Search for the cell housing the specified text and yield its (x, y) center coordinate. 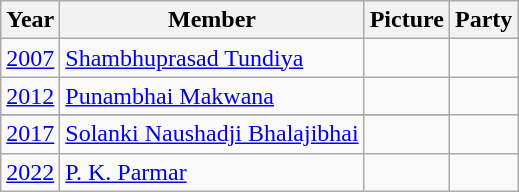
2007 (30, 58)
Punambhai Makwana (212, 96)
Party (483, 20)
Picture (406, 20)
Shambhuprasad Tundiya (212, 58)
Year (30, 20)
2022 (30, 172)
Solanki Naushadji Bhalajibhai (212, 134)
2012 (30, 96)
P. K. Parmar (212, 172)
Member (212, 20)
2017 (30, 134)
